Capture the cell that displays the provided text and extract its [X, Y] central coordinate. 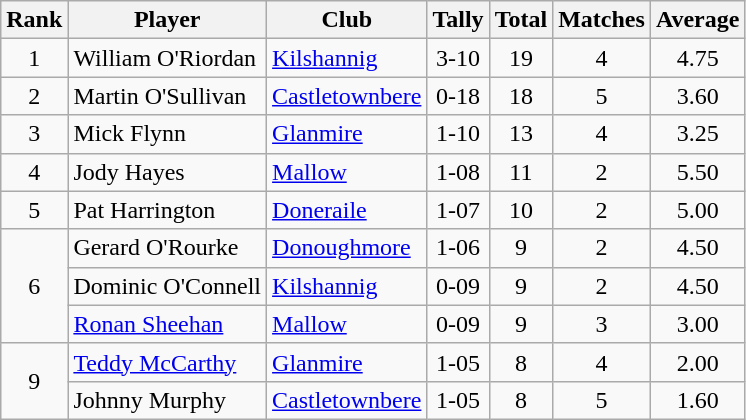
Ronan Sheehan [168, 324]
0-18 [458, 96]
11 [521, 172]
1 [34, 58]
5.00 [698, 210]
1-08 [458, 172]
3-10 [458, 58]
1-07 [458, 210]
10 [521, 210]
Total [521, 20]
Gerard O'Rourke [168, 248]
Player [168, 20]
1.60 [698, 400]
13 [521, 134]
4.75 [698, 58]
Johnny Murphy [168, 400]
Mick Flynn [168, 134]
1-10 [458, 134]
Average [698, 20]
1-06 [458, 248]
6 [34, 286]
Martin O'Sullivan [168, 96]
3.00 [698, 324]
2.00 [698, 362]
Club [347, 20]
19 [521, 58]
5.50 [698, 172]
3.60 [698, 96]
3.25 [698, 134]
Donoughmore [347, 248]
Teddy McCarthy [168, 362]
Tally [458, 20]
Doneraile [347, 210]
Matches [602, 20]
18 [521, 96]
Jody Hayes [168, 172]
Rank [34, 20]
Pat Harrington [168, 210]
Dominic O'Connell [168, 286]
William O'Riordan [168, 58]
